Pinpoint the cell where the given text exists, returning its [X, Y] midpoint coordinate. 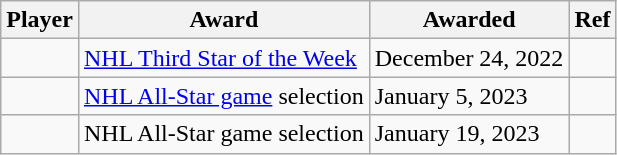
January 19, 2023 [469, 134]
Awarded [469, 20]
Player [40, 20]
Ref [592, 20]
December 24, 2022 [469, 58]
January 5, 2023 [469, 96]
Award [224, 20]
NHL Third Star of the Week [224, 58]
